Provide the [X, Y] coordinate of the cell's center where the given text is located.  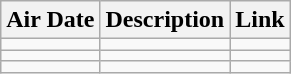
Link [260, 20]
Air Date [50, 20]
Description [165, 20]
